Return (X, Y) of the center of cell containing provided text 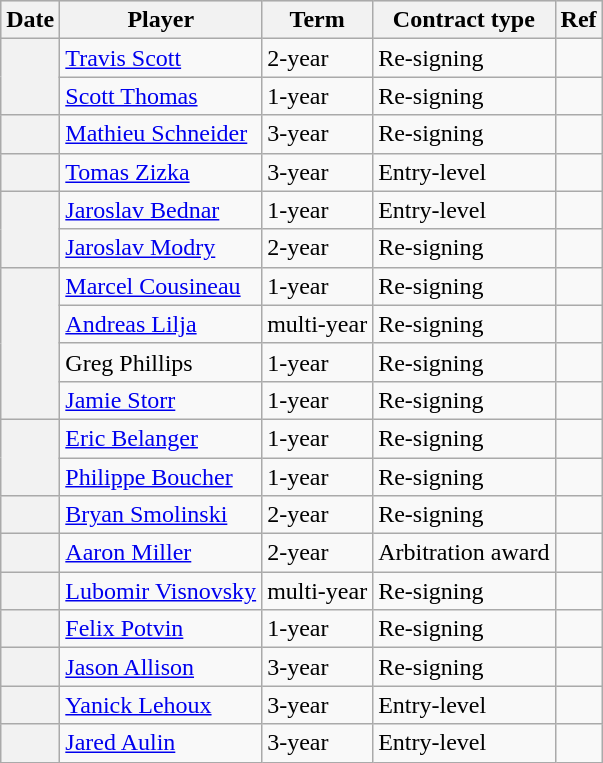
Player (161, 20)
Ref (578, 20)
Bryan Smolinski (161, 515)
Eric Belanger (161, 438)
Jason Allison (161, 667)
Aaron Miller (161, 553)
Contract type (464, 20)
Date (30, 20)
Greg Phillips (161, 362)
Philippe Boucher (161, 477)
Felix Potvin (161, 629)
Andreas Lilja (161, 324)
Jamie Storr (161, 400)
Travis Scott (161, 58)
Tomas Zizka (161, 172)
Jaroslav Bednar (161, 210)
Jared Aulin (161, 743)
Jaroslav Modry (161, 248)
Lubomir Visnovsky (161, 591)
Yanick Lehoux (161, 705)
Term (318, 20)
Marcel Cousineau (161, 286)
Scott Thomas (161, 96)
Mathieu Schneider (161, 134)
Arbitration award (464, 553)
